Return the (x, y) coordinate for the center point of the cell that contains the specified text.  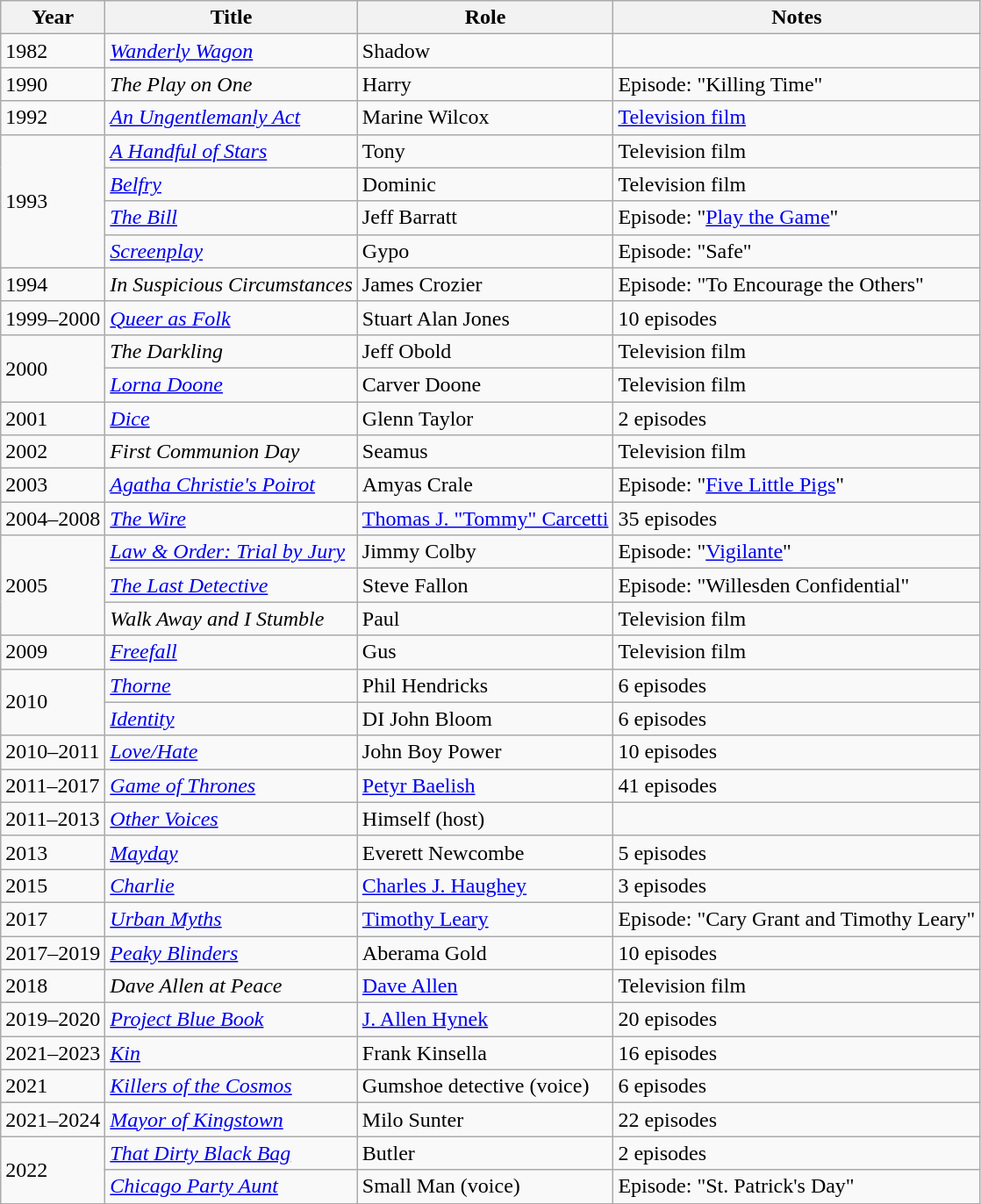
Episode: "Willesden Confidential" (797, 585)
DI John Bloom (485, 719)
Himself (host) (485, 819)
Episode: "Vigilante" (797, 552)
Killers of the Cosmos (232, 1086)
Jimmy Colby (485, 552)
Freefall (232, 652)
Jeff Barratt (485, 218)
1999–2000 (53, 318)
2010–2011 (53, 752)
Seamus (485, 452)
First Communion Day (232, 452)
Aberama Gold (485, 952)
Kin (232, 1053)
J. Allen Hynek (485, 1020)
Timothy Leary (485, 919)
Walk Away and I Stumble (232, 619)
Dominic (485, 184)
1982 (53, 51)
2002 (53, 452)
Everett Newcombe (485, 852)
Petyr Baelish (485, 785)
Frank Kinsella (485, 1053)
1992 (53, 118)
An Ungentlemanly Act (232, 118)
2011–2017 (53, 785)
Belfry (232, 184)
Stuart Alan Jones (485, 318)
Dice (232, 419)
Urban Myths (232, 919)
Game of Thrones (232, 785)
Love/Hate (232, 752)
1994 (53, 284)
Milo Sunter (485, 1120)
Steve Fallon (485, 585)
Episode: "Play the Game" (797, 218)
Charles J. Haughey (485, 885)
Shadow (485, 51)
Butler (485, 1153)
The Play on One (232, 84)
2001 (53, 419)
That Dirty Black Bag (232, 1153)
Role (485, 18)
2022 (53, 1170)
Marine Wilcox (485, 118)
Queer as Folk (232, 318)
A Handful of Stars (232, 151)
Gumshoe detective (voice) (485, 1086)
The Wire (232, 519)
Dave Allen at Peace (232, 986)
2011–2013 (53, 819)
Episode: "Killing Time" (797, 84)
Paul (485, 619)
2021–2024 (53, 1120)
Project Blue Book (232, 1020)
Gus (485, 652)
20 episodes (797, 1020)
Episode: "To Encourage the Others" (797, 284)
The Bill (232, 218)
2000 (53, 368)
2009 (53, 652)
5 episodes (797, 852)
Chicago Party Aunt (232, 1186)
16 episodes (797, 1053)
2013 (53, 852)
Thomas J. "Tommy" Carcetti (485, 519)
1993 (53, 201)
35 episodes (797, 519)
Carver Doone (485, 384)
2017 (53, 919)
2005 (53, 585)
The Last Detective (232, 585)
2004–2008 (53, 519)
41 episodes (797, 785)
Small Man (voice) (485, 1186)
Episode: "St. Patrick's Day" (797, 1186)
Glenn Taylor (485, 419)
22 episodes (797, 1120)
2003 (53, 485)
Dave Allen (485, 986)
Peaky Blinders (232, 952)
2021–2023 (53, 1053)
Agatha Christie's Poirot (232, 485)
Screenplay (232, 251)
1990 (53, 84)
Amyas Crale (485, 485)
Other Voices (232, 819)
Gypo (485, 251)
2015 (53, 885)
2018 (53, 986)
Title (232, 18)
Charlie (232, 885)
John Boy Power (485, 752)
James Crozier (485, 284)
2017–2019 (53, 952)
Phil Hendricks (485, 685)
Jeff Obold (485, 351)
Episode: "Five Little Pigs" (797, 485)
Identity (232, 719)
Thorne (232, 685)
Tony (485, 151)
Year (53, 18)
2021 (53, 1086)
2010 (53, 702)
Mayday (232, 852)
3 episodes (797, 885)
The Darkling (232, 351)
Law & Order: Trial by Jury (232, 552)
Episode: "Safe" (797, 251)
Lorna Doone (232, 384)
Harry (485, 84)
Mayor of Kingstown (232, 1120)
Wanderly Wagon (232, 51)
Notes (797, 18)
2019–2020 (53, 1020)
Episode: "Cary Grant and Timothy Leary" (797, 919)
In Suspicious Circumstances (232, 284)
